Return the [x, y] coordinate for the center point of the cell that contains the specified text.  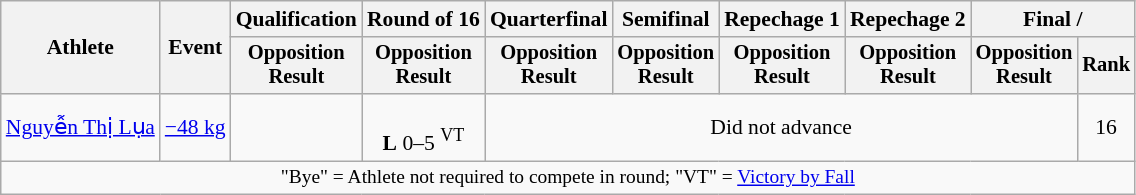
"Bye" = Athlete not required to compete in round; "VT" = Victory by Fall [568, 178]
Nguyễn Thị Lụa [80, 128]
Athlete [80, 48]
L 0–5 VT [424, 128]
16 [1106, 128]
Semifinal [666, 19]
Quarterfinal [549, 19]
Did not advance [781, 128]
Repechage 2 [908, 19]
Final / [1053, 19]
Rank [1106, 66]
Qualification [296, 19]
−48 kg [196, 128]
Round of 16 [424, 19]
Repechage 1 [782, 19]
Event [196, 48]
